Search for the cell housing the specified text and yield its (x, y) center coordinate. 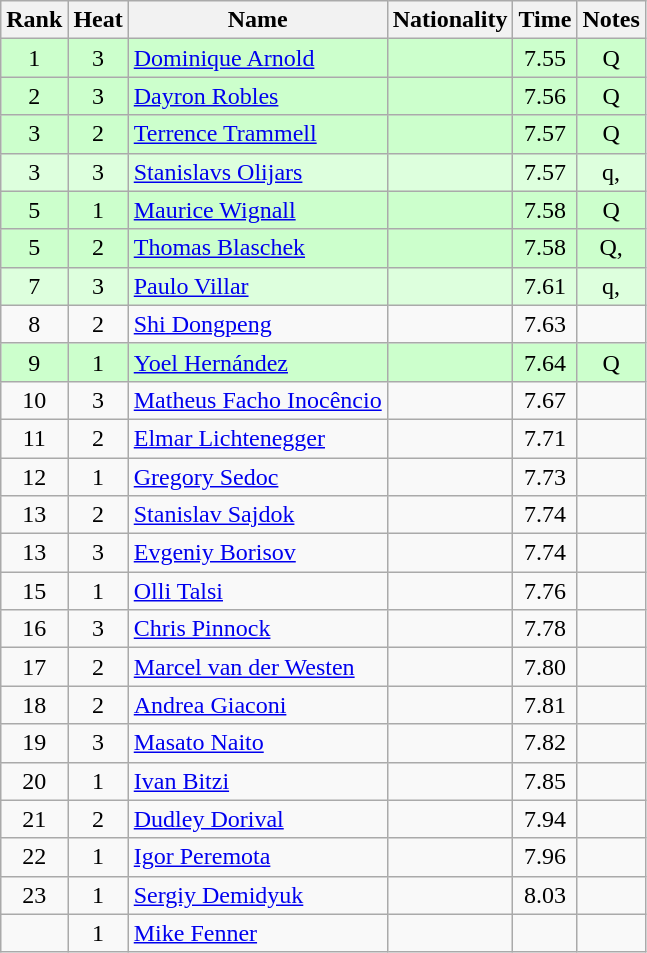
22 (34, 857)
Stanislav Sajdok (258, 515)
Dudley Dorival (258, 819)
17 (34, 667)
Gregory Sedoc (258, 477)
7.61 (545, 286)
Chris Pinnock (258, 629)
16 (34, 629)
7.64 (545, 362)
7.56 (545, 96)
9 (34, 362)
Name (258, 20)
7.82 (545, 743)
15 (34, 591)
7.80 (545, 667)
21 (34, 819)
7.67 (545, 400)
Olli Talsi (258, 591)
Time (545, 20)
Stanislavs Olijars (258, 172)
Terrence Trammell (258, 134)
23 (34, 895)
7.96 (545, 857)
19 (34, 743)
Nationality (450, 20)
12 (34, 477)
7.81 (545, 705)
Shi Dongpeng (258, 324)
8.03 (545, 895)
7.78 (545, 629)
7.73 (545, 477)
Notes (611, 20)
Marcel van der Westen (258, 667)
7.63 (545, 324)
11 (34, 438)
Evgeniy Borisov (258, 553)
Masato Naito (258, 743)
Mike Fenner (258, 933)
Igor Peremota (258, 857)
Elmar Lichtenegger (258, 438)
Dominique Arnold (258, 58)
7.85 (545, 781)
Thomas Blaschek (258, 248)
20 (34, 781)
7.94 (545, 819)
Sergiy Demidyuk (258, 895)
Dayron Robles (258, 96)
Andrea Giaconi (258, 705)
Yoel Hernández (258, 362)
Heat (98, 20)
Maurice Wignall (258, 210)
10 (34, 400)
Paulo Villar (258, 286)
7.71 (545, 438)
7.55 (545, 58)
18 (34, 705)
Matheus Facho Inocêncio (258, 400)
Ivan Bitzi (258, 781)
Q, (611, 248)
8 (34, 324)
Rank (34, 20)
7 (34, 286)
7.76 (545, 591)
